Output the [X, Y] coordinate of the center of the cell containing the given text.  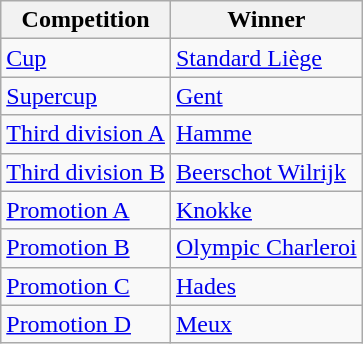
Hamme [266, 134]
Beerschot Wilrijk [266, 172]
Promotion A [86, 210]
Promotion B [86, 248]
Meux [266, 324]
Olympic Charleroi [266, 248]
Supercup [86, 96]
Standard Liège [266, 58]
Third division A [86, 134]
Competition [86, 20]
Third division B [86, 172]
Gent [266, 96]
Promotion C [86, 286]
Promotion D [86, 324]
Hades [266, 286]
Cup [86, 58]
Knokke [266, 210]
Winner [266, 20]
